Extract the (x, y) coordinate from the center of the cell holding the provided text.  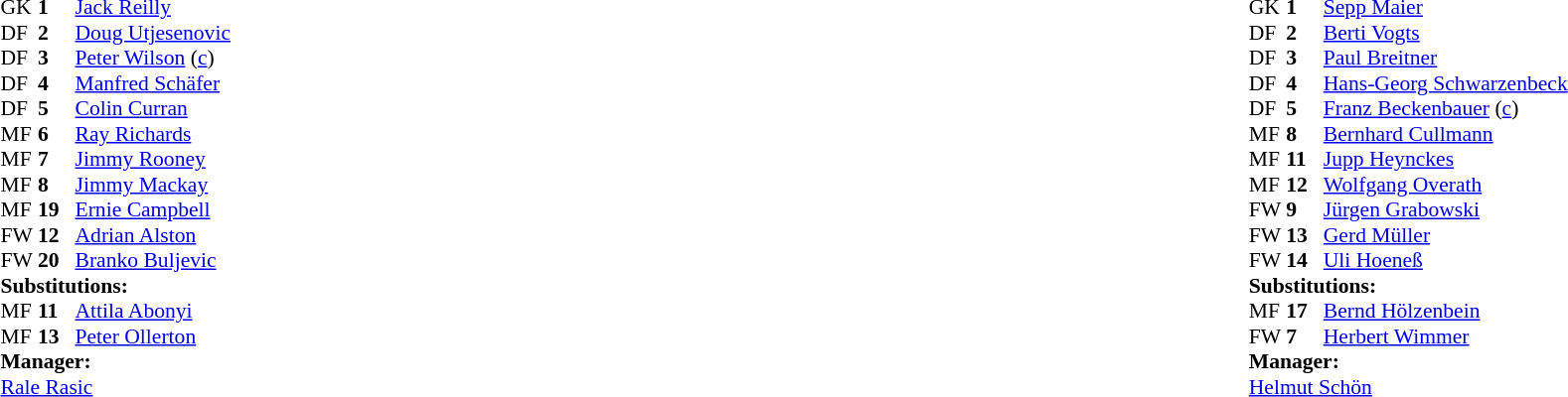
Hans-Georg Schwarzenbeck (1446, 83)
9 (1305, 209)
Wolfgang Overath (1446, 185)
Doug Utjesenovic (153, 33)
Bernd Hölzenbein (1446, 311)
Franz Beckenbauer (c) (1446, 108)
Ernie Campbell (153, 209)
Bernhard Cullmann (1446, 134)
Colin Curran (153, 108)
Jimmy Mackay (153, 185)
Adrian Alston (153, 235)
17 (1305, 311)
Jimmy Rooney (153, 160)
Herbert Wimmer (1446, 336)
Branko Buljevic (153, 261)
Uli Hoeneß (1446, 261)
Berti Vogts (1446, 33)
Jürgen Grabowski (1446, 209)
Attila Abonyi (153, 311)
Ray Richards (153, 134)
6 (57, 134)
Manfred Schäfer (153, 83)
14 (1305, 261)
Gerd Müller (1446, 235)
Peter Wilson (c) (153, 59)
Jupp Heynckes (1446, 160)
Paul Breitner (1446, 59)
19 (57, 209)
20 (57, 261)
Peter Ollerton (153, 336)
